Determine the [x, y] coordinate at the center of the cell enclosing the given text.  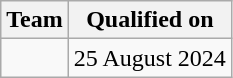
Team [35, 20]
Qualified on [150, 20]
25 August 2024 [150, 58]
